Find where the given text appears and provide that cell's center as (X, Y) coordinate. 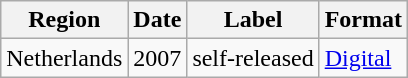
Format (363, 20)
self-released (253, 58)
Region (64, 20)
Netherlands (64, 58)
Date (158, 20)
Digital (363, 58)
Label (253, 20)
2007 (158, 58)
